Scan for the cell matching the given text and deliver its [x, y] coordinate at center. 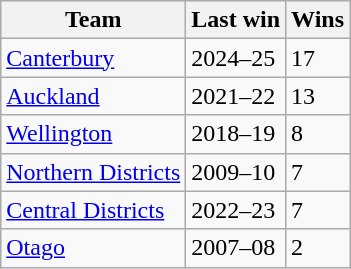
2022–23 [236, 210]
Wellington [94, 134]
Otago [94, 248]
Canterbury [94, 58]
2007–08 [236, 248]
Northern Districts [94, 172]
2021–22 [236, 96]
Auckland [94, 96]
Central Districts [94, 210]
2018–19 [236, 134]
Wins [318, 20]
Team [94, 20]
13 [318, 96]
17 [318, 58]
2 [318, 248]
Last win [236, 20]
2024–25 [236, 58]
2009–10 [236, 172]
8 [318, 134]
